Determine the [X, Y] coordinate at the center of the cell enclosing the given text.  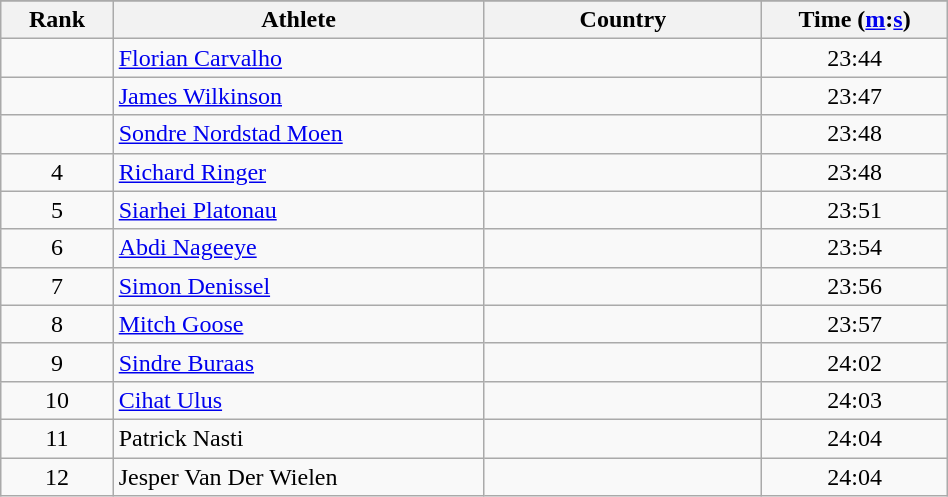
23:57 [854, 324]
Siarhei Platonau [298, 210]
Patrick Nasti [298, 438]
11 [57, 438]
Simon Denissel [298, 286]
6 [57, 248]
Abdi Nageeye [298, 248]
Richard Ringer [298, 172]
23:56 [854, 286]
Jesper Van Der Wielen [298, 477]
24:03 [854, 400]
Time (m:s) [854, 20]
4 [57, 172]
24:02 [854, 362]
23:44 [854, 58]
7 [57, 286]
5 [57, 210]
23:51 [854, 210]
23:47 [854, 96]
Sondre Nordstad Moen [298, 134]
Sindre Buraas [298, 362]
Cihat Ulus [298, 400]
James Wilkinson [298, 96]
12 [57, 477]
Rank [57, 20]
Country [623, 20]
Mitch Goose [298, 324]
23:54 [854, 248]
9 [57, 362]
10 [57, 400]
8 [57, 324]
Florian Carvalho [298, 58]
Athlete [298, 20]
